Identify which cell holds the provided text, then report its (x, y) central coordinate. 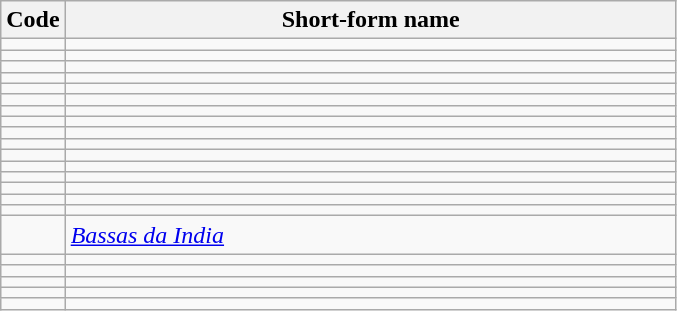
Bassas da India (370, 235)
Short-form name (370, 20)
Code (33, 20)
